Return [X, Y] of the center of cell containing provided text 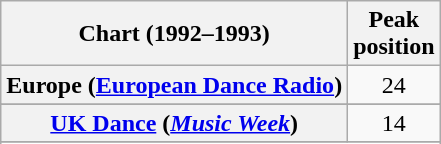
Europe (European Dance Radio) [174, 85]
Chart (1992–1993) [174, 34]
Peakposition [394, 34]
14 [394, 123]
24 [394, 85]
UK Dance (Music Week) [174, 123]
